Locate the cell with the specified text and output its (X, Y) center coordinate. 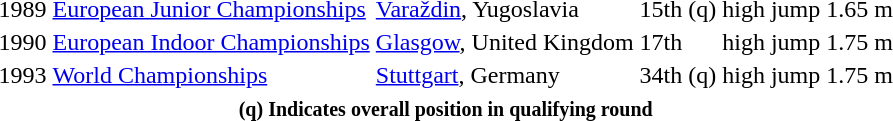
Glasgow, United Kingdom (504, 42)
Stuttgart, Germany (504, 75)
European Indoor Championships (211, 42)
34th (q) (678, 75)
World Championships (211, 75)
17th (678, 42)
